Extract the [X, Y] coordinate from the center of the cell holding the provided text.  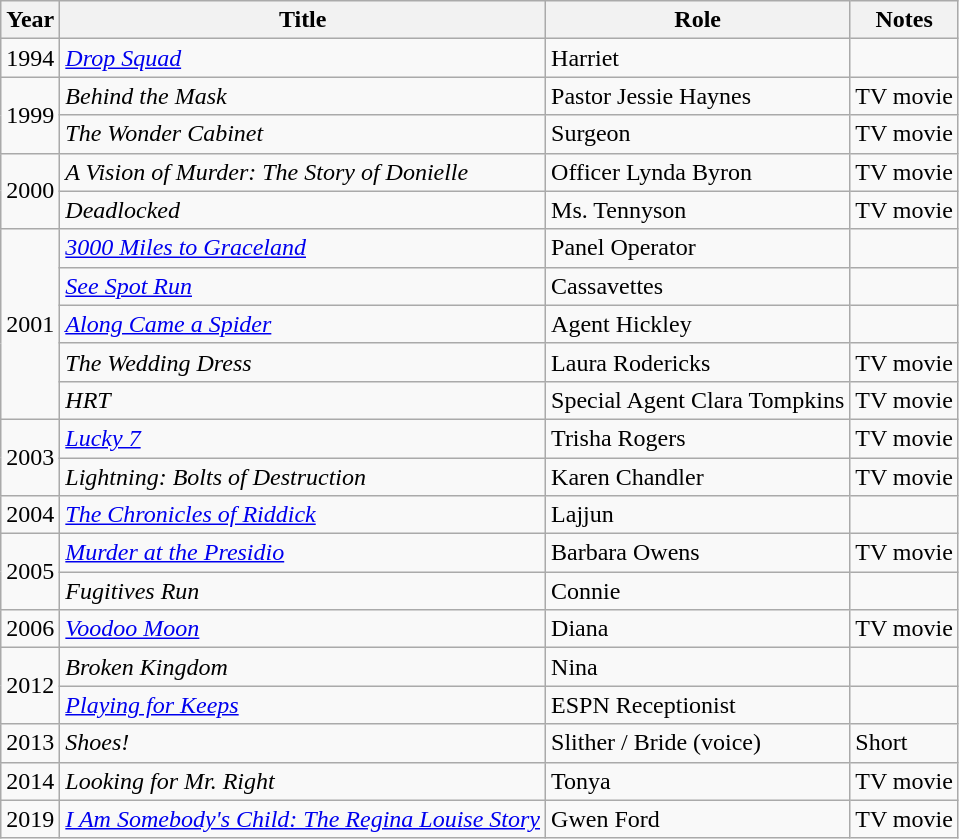
2000 [30, 191]
Slither / Bride (voice) [698, 743]
Looking for Mr. Right [303, 781]
Short [904, 743]
Laura Rodericks [698, 362]
Surgeon [698, 134]
Year [30, 20]
The Wonder Cabinet [303, 134]
A Vision of Murder: The Story of Donielle [303, 172]
Shoes! [303, 743]
Nina [698, 667]
2012 [30, 686]
2001 [30, 324]
Trisha Rogers [698, 438]
Officer Lynda Byron [698, 172]
Panel Operator [698, 248]
Fugitives Run [303, 591]
2013 [30, 743]
Lajjun [698, 515]
2003 [30, 457]
The Chronicles of Riddick [303, 515]
Diana [698, 629]
Barbara Owens [698, 553]
Gwen Ford [698, 819]
2014 [30, 781]
Title [303, 20]
Behind the Mask [303, 96]
Lightning: Bolts of Destruction [303, 477]
1994 [30, 58]
Drop Squad [303, 58]
The Wedding Dress [303, 362]
Along Came a Spider [303, 324]
HRT [303, 400]
Special Agent Clara Tompkins [698, 400]
2006 [30, 629]
Notes [904, 20]
3000 Miles to Graceland [303, 248]
Harriet [698, 58]
Murder at the Presidio [303, 553]
Broken Kingdom [303, 667]
Role [698, 20]
Agent Hickley [698, 324]
Cassavettes [698, 286]
See Spot Run [303, 286]
2005 [30, 572]
Lucky 7 [303, 438]
1999 [30, 115]
Tonya [698, 781]
I Am Somebody's Child: The Regina Louise Story [303, 819]
Connie [698, 591]
Voodoo Moon [303, 629]
Playing for Keeps [303, 705]
ESPN Receptionist [698, 705]
Ms. Tennyson [698, 210]
2004 [30, 515]
Pastor Jessie Haynes [698, 96]
2019 [30, 819]
Deadlocked [303, 210]
Karen Chandler [698, 477]
